Pinpoint the cell where the given text exists, returning its (X, Y) midpoint coordinate. 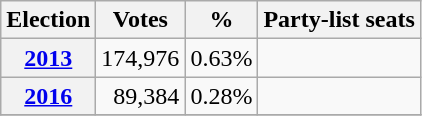
Election (48, 20)
2016 (48, 96)
Party-list seats (339, 20)
2013 (48, 58)
% (222, 20)
0.28% (222, 96)
Votes (140, 20)
0.63% (222, 58)
174,976 (140, 58)
89,384 (140, 96)
